Return the [x, y] coordinate for the center point of the cell that contains the specified text.  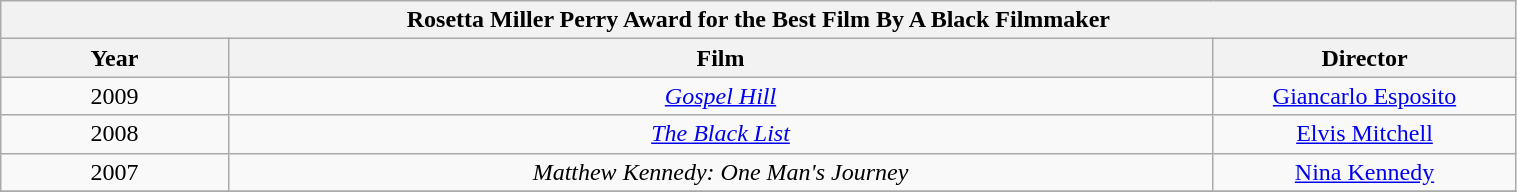
2008 [114, 134]
Nina Kennedy [1364, 172]
Year [114, 58]
Matthew Kennedy: One Man's Journey [720, 172]
Rosetta Miller Perry Award for the Best Film By A Black Filmmaker [758, 20]
Gospel Hill [720, 96]
Director [1364, 58]
The Black List [720, 134]
2007 [114, 172]
Film [720, 58]
Elvis Mitchell [1364, 134]
2009 [114, 96]
Giancarlo Esposito [1364, 96]
